Output the [x, y] coordinate of the center of the cell containing the given text.  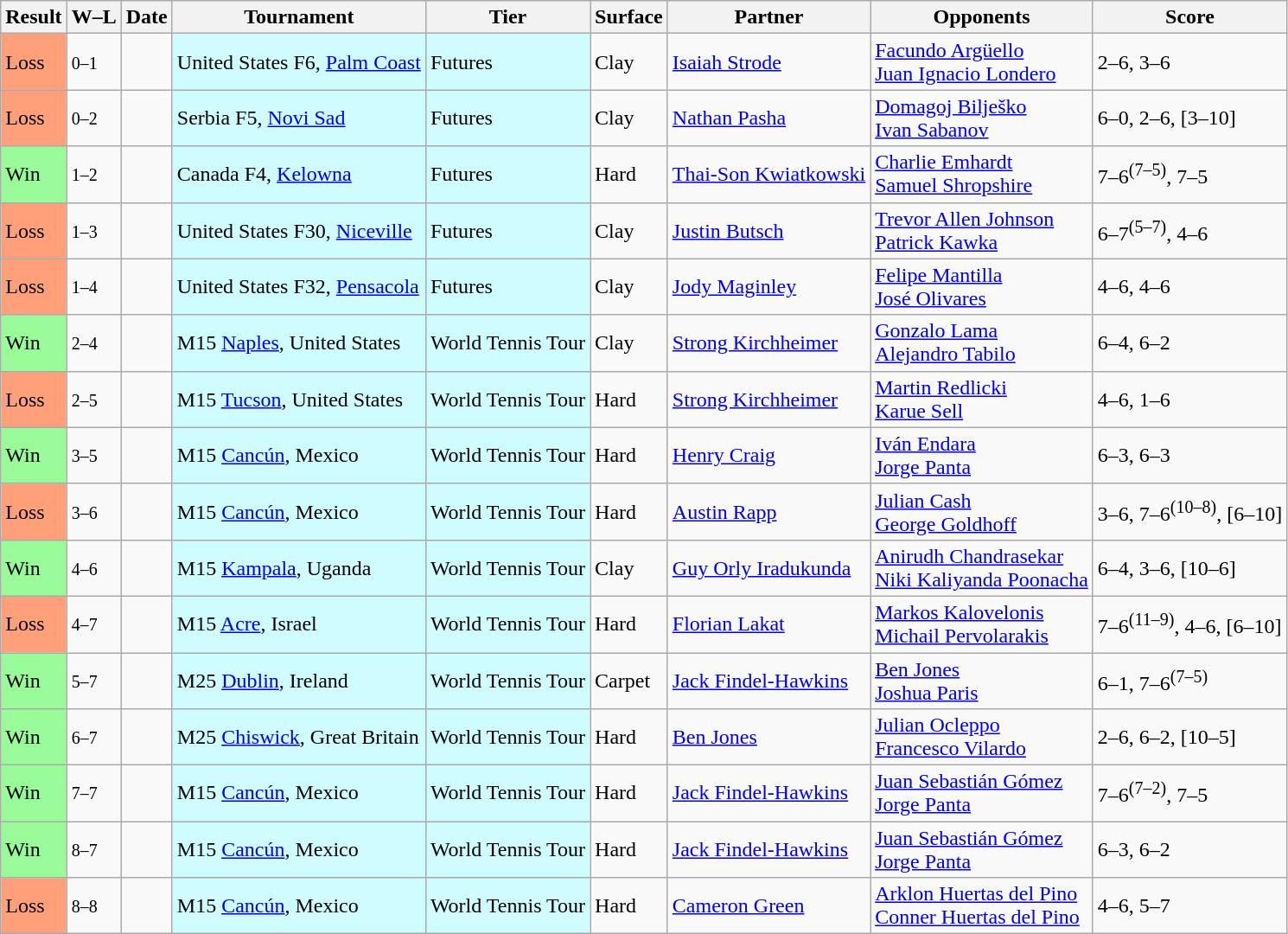
United States F30, Niceville [299, 230]
7–7 [93, 794]
Felipe Mantilla José Olivares [982, 287]
Gonzalo Lama Alejandro Tabilo [982, 342]
6–3, 6–2 [1189, 849]
0–1 [93, 62]
8–7 [93, 849]
Result [34, 17]
W–L [93, 17]
7–6(7–2), 7–5 [1189, 794]
2–4 [93, 342]
Guy Orly Iradukunda [768, 567]
Ben Jones [768, 737]
Serbia F5, Novi Sad [299, 118]
Charlie Emhardt Samuel Shropshire [982, 175]
1–2 [93, 175]
Date [147, 17]
Partner [768, 17]
4–6, 4–6 [1189, 287]
Austin Rapp [768, 512]
Henry Craig [768, 455]
Canada F4, Kelowna [299, 175]
Martin Redlicki Karue Sell [982, 400]
M15 Tucson, United States [299, 400]
0–2 [93, 118]
Tier [507, 17]
6–1, 7–6(7–5) [1189, 680]
M15 Acre, Israel [299, 624]
Carpet [629, 680]
Anirudh Chandrasekar Niki Kaliyanda Poonacha [982, 567]
Jody Maginley [768, 287]
4–6 [93, 567]
7–6(7–5), 7–5 [1189, 175]
4–6, 5–7 [1189, 906]
4–6, 1–6 [1189, 400]
3–6 [93, 512]
5–7 [93, 680]
Justin Butsch [768, 230]
3–5 [93, 455]
2–6, 6–2, [10–5] [1189, 737]
6–3, 6–3 [1189, 455]
M15 Kampala, Uganda [299, 567]
Facundo Argüello Juan Ignacio Londero [982, 62]
Trevor Allen Johnson Patrick Kawka [982, 230]
7–6(11–9), 4–6, [6–10] [1189, 624]
Florian Lakat [768, 624]
United States F32, Pensacola [299, 287]
6–0, 2–6, [3–10] [1189, 118]
M15 Naples, United States [299, 342]
Julian Cash George Goldhoff [982, 512]
Opponents [982, 17]
6–7 [93, 737]
1–4 [93, 287]
6–4, 6–2 [1189, 342]
United States F6, Palm Coast [299, 62]
Julian Ocleppo Francesco Vilardo [982, 737]
2–6, 3–6 [1189, 62]
Arklon Huertas del Pino Conner Huertas del Pino [982, 906]
1–3 [93, 230]
Score [1189, 17]
Iván Endara Jorge Panta [982, 455]
Ben Jones Joshua Paris [982, 680]
Domagoj Bilješko Ivan Sabanov [982, 118]
8–8 [93, 906]
Thai-Son Kwiatkowski [768, 175]
3–6, 7–6(10–8), [6–10] [1189, 512]
Nathan Pasha [768, 118]
4–7 [93, 624]
2–5 [93, 400]
6–7(5–7), 4–6 [1189, 230]
M25 Dublin, Ireland [299, 680]
Cameron Green [768, 906]
M25 Chiswick, Great Britain [299, 737]
Tournament [299, 17]
6–4, 3–6, [10–6] [1189, 567]
Markos Kalovelonis Michail Pervolarakis [982, 624]
Isaiah Strode [768, 62]
Surface [629, 17]
